Detect which cell encompasses the target text, then output its (X, Y) center coordinate. 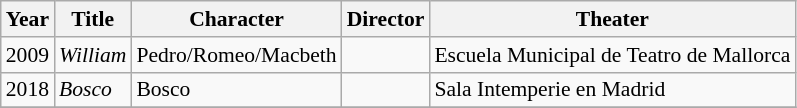
Escuela Municipal de Teatro de Mallorca (612, 55)
Sala Intemperie en Madrid (612, 90)
Character (236, 19)
Pedro/Romeo/Macbeth (236, 55)
Theater (612, 19)
Director (386, 19)
2018 (28, 90)
William (92, 55)
Year (28, 19)
Title (92, 19)
2009 (28, 55)
